Determine the [x, y] coordinate at the center of the cell enclosing the given text.  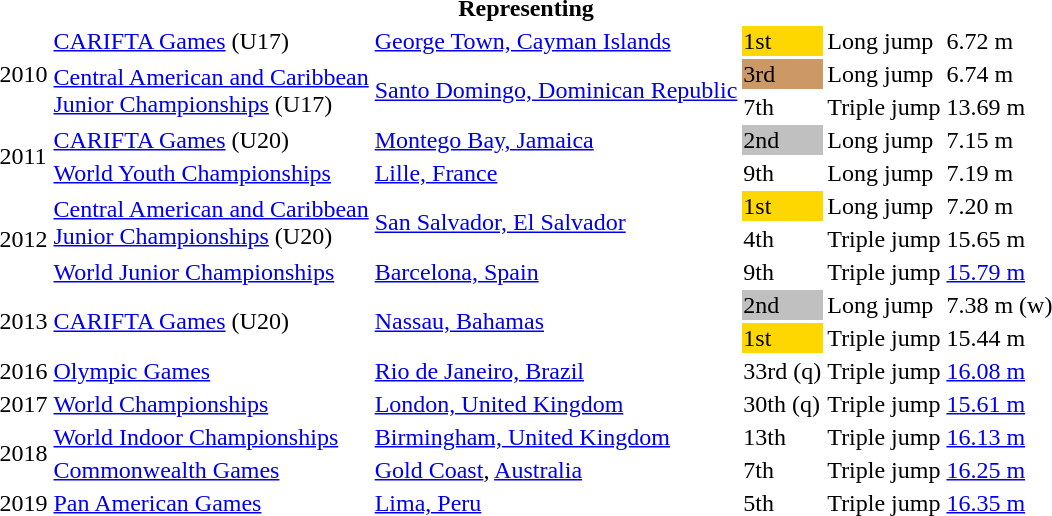
Commonwealth Games [211, 470]
World Championships [211, 404]
World Indoor Championships [211, 437]
Gold Coast, Australia [556, 470]
Lille, France [556, 173]
13th [782, 437]
3rd [782, 74]
Santo Domingo, Dominican Republic [556, 90]
33rd (q) [782, 371]
Montego Bay, Jamaica [556, 140]
Rio de Janeiro, Brazil [556, 371]
Barcelona, Spain [556, 272]
George Town, Cayman Islands [556, 41]
Birmingham, United Kingdom [556, 437]
World Youth Championships [211, 173]
Central American and CaribbeanJunior Championships (U17) [211, 90]
World Junior Championships [211, 272]
Central American and CaribbeanJunior Championships (U20) [211, 222]
San Salvador, El Salvador [556, 222]
Olympic Games [211, 371]
Nassau, Bahamas [556, 322]
30th (q) [782, 404]
4th [782, 239]
CARIFTA Games (U17) [211, 41]
London, United Kingdom [556, 404]
